Scan for the cell matching the given text and deliver its (X, Y) coordinate at center. 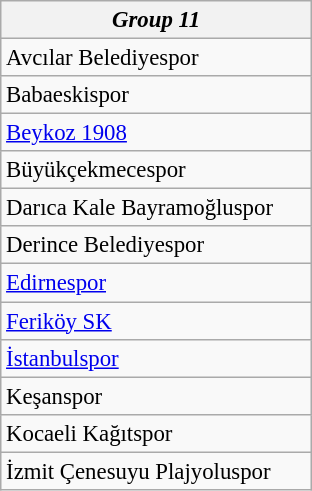
Kocaeli Kağıtspor (156, 433)
Feriköy SK (156, 321)
Avcılar Belediyespor (156, 58)
Edirnespor (156, 283)
İzmit Çenesuyu Plajyoluspor (156, 471)
Group 11 (156, 20)
Babaeskispor (156, 95)
Keşanspor (156, 396)
Büyükçekmecespor (156, 170)
Darıca Kale Bayramoğluspor (156, 208)
Derince Belediyespor (156, 245)
Beykoz 1908 (156, 133)
İstanbulspor (156, 358)
